Identify which cell holds the provided text, then report its (X, Y) central coordinate. 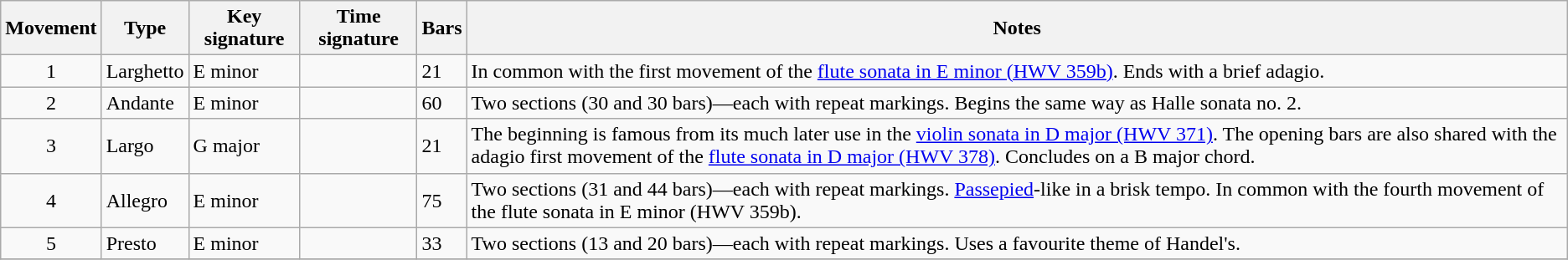
Movement (51, 28)
3 (51, 145)
60 (442, 103)
4 (51, 201)
Bars (442, 28)
In common with the first movement of the flute sonata in E minor (HWV 359b). Ends with a brief adagio. (1017, 71)
Allegro (145, 201)
Time signature (358, 28)
Two sections (30 and 30 bars)—each with repeat markings. Begins the same way as Halle sonata no. 2. (1017, 103)
G major (245, 145)
75 (442, 201)
Largo (145, 145)
Larghetto (145, 71)
5 (51, 243)
2 (51, 103)
Type (145, 28)
1 (51, 71)
33 (442, 243)
Andante (145, 103)
Two sections (13 and 20 bars)—each with repeat markings. Uses a favourite theme of Handel's. (1017, 243)
Key signature (245, 28)
Presto (145, 243)
Notes (1017, 28)
